Capture the cell that displays the provided text and extract its [x, y] central coordinate. 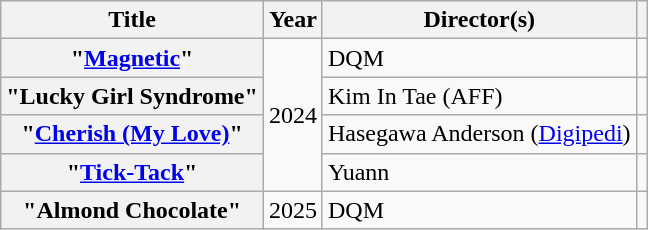
Yuann [479, 172]
"Tick-Tack" [132, 172]
Hasegawa Anderson (Digipedi) [479, 134]
2025 [292, 210]
Title [132, 20]
Kim In Tae (AFF) [479, 96]
"Lucky Girl Syndrome" [132, 96]
"Almond Chocolate" [132, 210]
"Magnetic" [132, 58]
Year [292, 20]
"Cherish (My Love)" [132, 134]
Director(s) [479, 20]
2024 [292, 115]
